Return the (x, y) coordinate for the center point of the cell that contains the specified text.  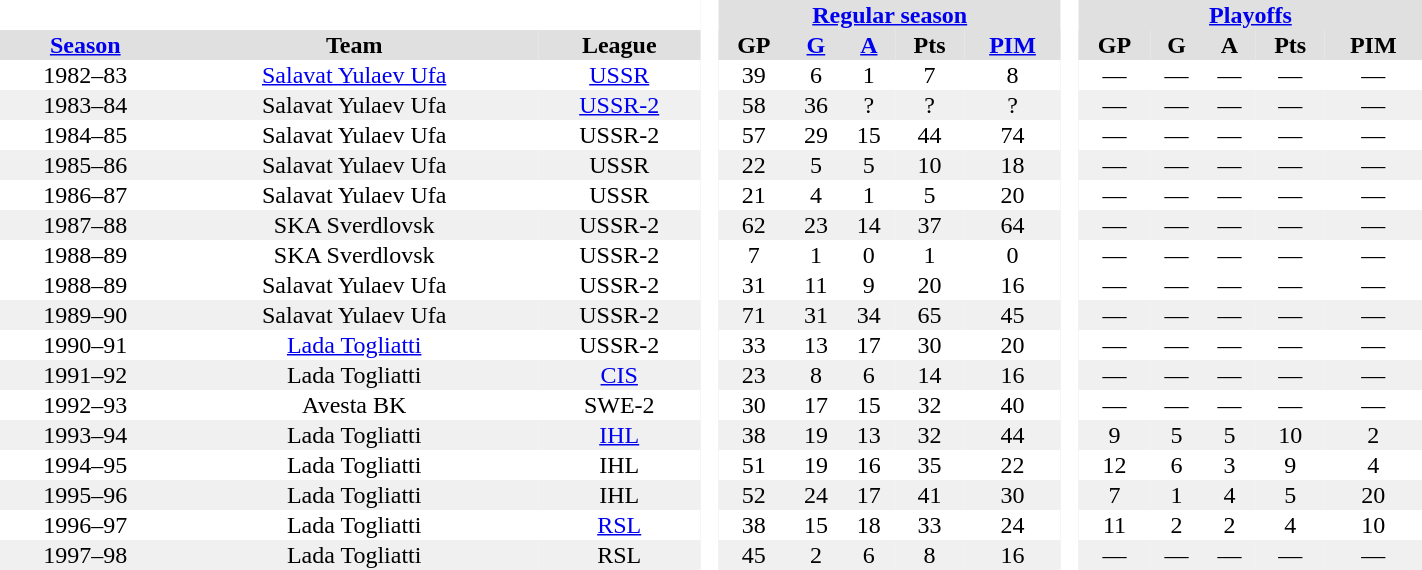
36 (816, 105)
58 (754, 105)
29 (816, 135)
SWE-2 (620, 405)
1996–97 (86, 525)
1985–86 (86, 165)
40 (1012, 405)
39 (754, 75)
12 (1114, 465)
57 (754, 135)
1991–92 (86, 375)
League (620, 45)
71 (754, 315)
52 (754, 495)
37 (930, 225)
1989–90 (86, 315)
1995–96 (86, 495)
21 (754, 195)
1990–91 (86, 345)
1982–83 (86, 75)
1993–94 (86, 435)
34 (868, 315)
1997–98 (86, 555)
62 (754, 225)
1983–84 (86, 105)
CIS (620, 375)
1987–88 (86, 225)
1984–85 (86, 135)
41 (930, 495)
3 (1230, 465)
1994–95 (86, 465)
Team (354, 45)
Avesta BK (354, 405)
Playoffs (1250, 15)
51 (754, 465)
Regular season (890, 15)
74 (1012, 135)
64 (1012, 225)
65 (930, 315)
35 (930, 465)
1992–93 (86, 405)
Season (86, 45)
1986–87 (86, 195)
